Scan for the cell matching the given text and deliver its (X, Y) coordinate at center. 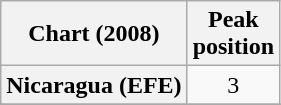
Peakposition (233, 34)
Chart (2008) (94, 34)
Nicaragua (EFE) (94, 85)
3 (233, 85)
